Return the [X, Y] coordinate for the center point of the cell that contains the specified text.  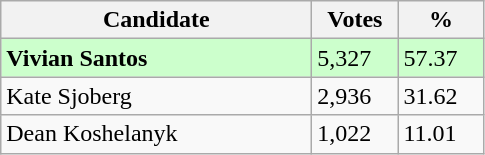
Votes [355, 20]
1,022 [355, 134]
5,327 [355, 58]
57.37 [441, 58]
Dean Koshelanyk [156, 134]
31.62 [441, 96]
Kate Sjoberg [156, 96]
Vivian Santos [156, 58]
2,936 [355, 96]
Candidate [156, 20]
11.01 [441, 134]
% [441, 20]
